From the cell containing the given text, extract its center point as [x, y] coordinate. 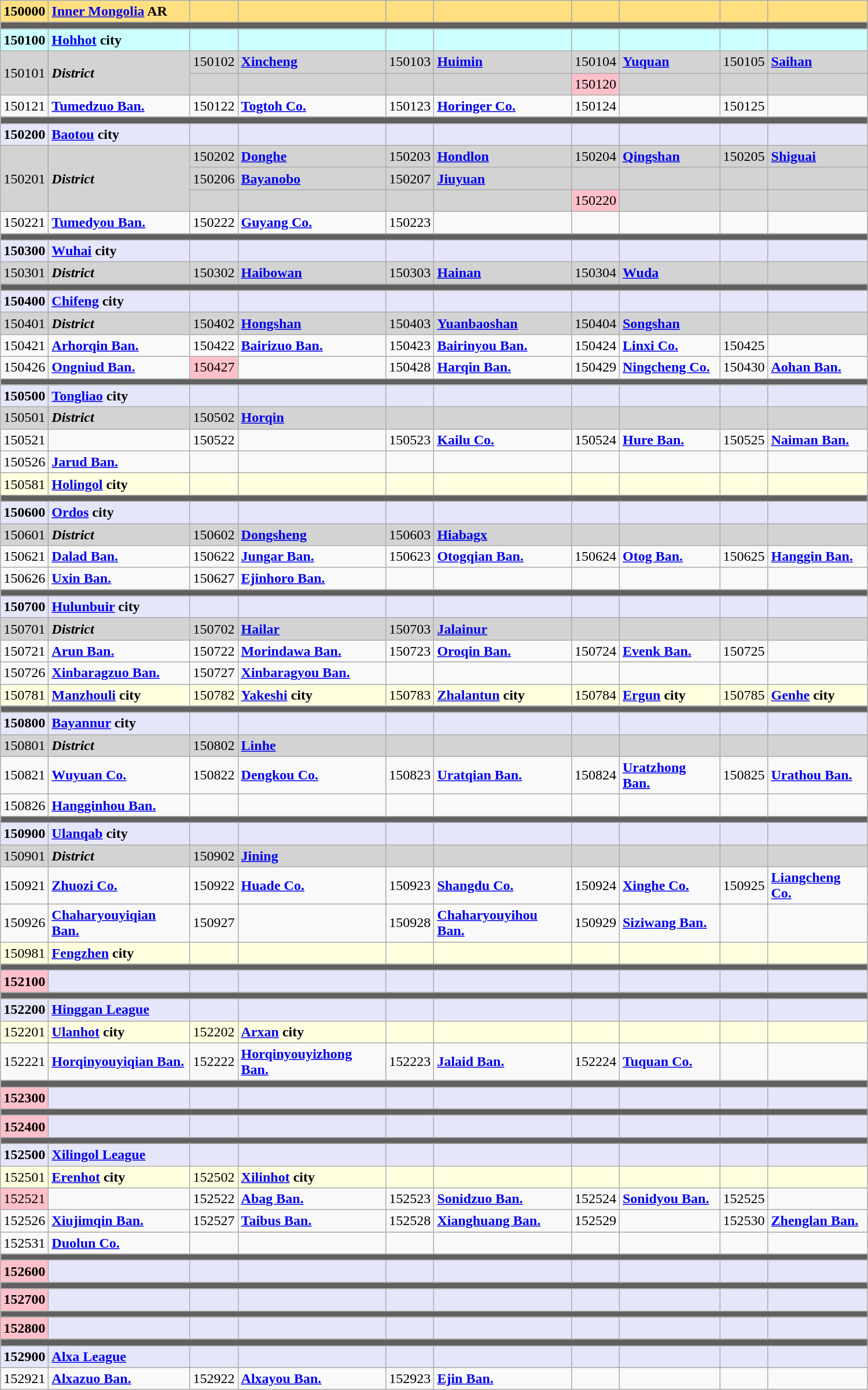
150222 [214, 222]
150201 [24, 178]
150403 [410, 323]
Duolun Co. [119, 1243]
Uxin Ban. [119, 579]
150600 [24, 512]
150204 [595, 156]
Horqinyouyizhong Ban. [312, 1061]
152523 [410, 1199]
150500 [24, 396]
Bayanobo [312, 178]
Abag Ban. [312, 1199]
152502 [214, 1176]
150400 [24, 301]
Hailar [312, 629]
Xinbaragyou Ban. [312, 673]
150223 [410, 222]
150122 [214, 106]
152525 [744, 1199]
150521 [24, 440]
150702 [214, 629]
Linxi Co. [669, 345]
Tuquan Co. [669, 1061]
Qingshan [669, 156]
150205 [744, 156]
Ejin Ban. [503, 1378]
Donghe [312, 156]
150207 [410, 178]
150425 [744, 345]
150428 [410, 367]
Zhenglan Ban. [818, 1221]
Horqin [312, 418]
150727 [214, 673]
Alxa League [119, 1356]
150123 [410, 106]
Xinghe Co. [669, 885]
150301 [24, 273]
150900 [24, 833]
152201 [24, 1032]
150726 [24, 673]
Fengzhen city [119, 953]
Otog Ban. [669, 557]
Hure Ban. [669, 440]
152300 [24, 1098]
Dengkou Co. [312, 775]
152223 [410, 1061]
150401 [24, 323]
Otogqian Ban. [503, 557]
Huimin [503, 62]
Linhe [312, 745]
Guyang Co. [312, 222]
150923 [410, 885]
150926 [24, 924]
152900 [24, 1356]
152526 [24, 1221]
150202 [214, 156]
150581 [24, 484]
150783 [410, 695]
150125 [744, 106]
150781 [24, 695]
Horqinyouyiqian Ban. [119, 1061]
Uratzhong Ban. [669, 775]
150724 [595, 651]
150220 [595, 200]
Bairizuo Ban. [312, 345]
Bairinyou Ban. [503, 345]
Wuda [669, 273]
150981 [24, 953]
150423 [410, 345]
150721 [24, 651]
152700 [24, 1300]
Manzhouli city [119, 695]
150102 [214, 62]
Hohhot city [119, 40]
150427 [214, 367]
150823 [410, 775]
Arxan city [312, 1032]
150103 [410, 62]
150300 [24, 251]
152527 [214, 1221]
Genhe city [818, 695]
152501 [24, 1176]
Inner Mongolia AR [119, 12]
Naiman Ban. [818, 440]
Hainan [503, 273]
150424 [595, 345]
150124 [595, 106]
Arhorqin Ban. [119, 345]
Ulanhot city [119, 1032]
Alxazuo Ban. [119, 1378]
150603 [410, 534]
150302 [214, 273]
150402 [214, 323]
Evenk Ban. [669, 651]
150522 [214, 440]
150206 [214, 178]
Kailu Co. [503, 440]
150925 [744, 885]
Harqin Ban. [503, 367]
Yuquan [669, 62]
Arun Ban. [119, 651]
Bayannur city [119, 723]
150703 [410, 629]
Hangginhou Ban. [119, 805]
Jungar Ban. [312, 557]
152800 [24, 1328]
150928 [410, 924]
Tumedzuo Ban. [119, 106]
150422 [214, 345]
150700 [24, 607]
150221 [24, 222]
Jalainur [503, 629]
Alxayou Ban. [312, 1378]
152529 [595, 1221]
Erenhot city [119, 1176]
150526 [24, 462]
Hongshan [312, 323]
Baotou city [119, 134]
150525 [744, 440]
Xianghuang Ban. [503, 1221]
150723 [410, 651]
150601 [24, 534]
Xinbaragzuo Ban. [119, 673]
150304 [595, 273]
152521 [24, 1199]
150621 [24, 557]
Ejinhoro Ban. [312, 579]
150825 [744, 775]
Hondlon [503, 156]
150626 [24, 579]
152922 [214, 1378]
Yakeshi city [312, 695]
Hinggan League [119, 1010]
Aohan Ban. [818, 367]
Wuhai city [119, 251]
152222 [214, 1061]
150100 [24, 40]
150929 [595, 924]
150901 [24, 856]
Songshan [669, 323]
Chaharyouyiqian Ban. [119, 924]
150523 [410, 440]
Urathou Ban. [818, 775]
150121 [24, 106]
150800 [24, 723]
Zhuozi Co. [119, 885]
150627 [214, 579]
150120 [595, 84]
150104 [595, 62]
Sonidzuo Ban. [503, 1199]
Jarud Ban. [119, 462]
150821 [24, 775]
Haibowan [312, 273]
Holingol city [119, 484]
152531 [24, 1243]
Jalaid Ban. [503, 1061]
150430 [744, 367]
150602 [214, 534]
150725 [744, 651]
150501 [24, 418]
150203 [410, 156]
Xilingol League [119, 1154]
150429 [595, 367]
150802 [214, 745]
150000 [24, 12]
150826 [24, 805]
150782 [214, 695]
150902 [214, 856]
Wuyuan Co. [119, 775]
Zhalantun city [503, 695]
Jining [312, 856]
152221 [24, 1061]
152530 [744, 1221]
152500 [24, 1154]
Hanggin Ban. [818, 557]
152923 [410, 1378]
150722 [214, 651]
152600 [24, 1271]
150701 [24, 629]
Horinger Co. [503, 106]
150101 [24, 73]
Uratqian Ban. [503, 775]
Yuanbaoshan [503, 323]
150784 [595, 695]
152100 [24, 981]
150404 [595, 323]
Xiujimqin Ban. [119, 1221]
152921 [24, 1378]
150625 [744, 557]
Chifeng city [119, 301]
Morindawa Ban. [312, 651]
Tumedyou Ban. [119, 222]
152528 [410, 1221]
Taibus Ban. [312, 1221]
150426 [24, 367]
Sonidyou Ban. [669, 1199]
Dongsheng [312, 534]
150200 [24, 134]
Siziwang Ban. [669, 924]
152524 [595, 1199]
150924 [595, 885]
Tongliao city [119, 396]
152400 [24, 1126]
150524 [595, 440]
150421 [24, 345]
Togtoh Co. [312, 106]
Ordos city [119, 512]
Jiuyuan [503, 178]
152224 [595, 1061]
150105 [744, 62]
Ulanqab city [119, 833]
150927 [214, 924]
Chaharyouyihou Ban. [503, 924]
Huade Co. [312, 885]
Shiguai [818, 156]
152200 [24, 1010]
150785 [744, 695]
Xilinhot city [312, 1176]
Xincheng [312, 62]
150624 [595, 557]
Ongniud Ban. [119, 367]
Oroqin Ban. [503, 651]
Liangcheng Co. [818, 885]
152522 [214, 1199]
150303 [410, 273]
150622 [214, 557]
Hiabagx [503, 534]
150801 [24, 745]
150824 [595, 775]
150922 [214, 885]
152202 [214, 1032]
Saihan [818, 62]
Ningcheng Co. [669, 367]
150623 [410, 557]
Shangdu Co. [503, 885]
150921 [24, 885]
Dalad Ban. [119, 557]
150502 [214, 418]
Hulunbuir city [119, 607]
Ergun city [669, 695]
150822 [214, 775]
